Detect which cell encompasses the target text, then output its [x, y] center coordinate. 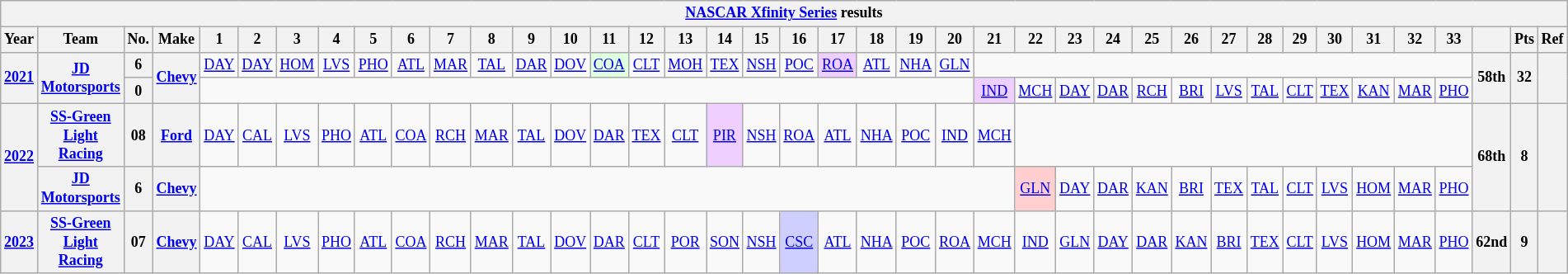
17 [838, 40]
MOH [686, 64]
68th [1492, 157]
Make [176, 40]
Team [81, 40]
33 [1454, 40]
62nd [1492, 242]
26 [1191, 40]
3 [297, 40]
24 [1113, 40]
PIR [725, 135]
22 [1035, 40]
29 [1299, 40]
28 [1265, 40]
08 [138, 135]
POR [686, 242]
21 [994, 40]
SON [725, 242]
7 [451, 40]
0 [138, 91]
31 [1373, 40]
2 [257, 40]
19 [916, 40]
14 [725, 40]
2022 [20, 157]
NASCAR Xfinity Series results [784, 13]
27 [1229, 40]
CSC [800, 242]
No. [138, 40]
30 [1335, 40]
Ref [1552, 40]
18 [876, 40]
20 [955, 40]
2023 [20, 242]
1 [219, 40]
Pts [1525, 40]
11 [610, 40]
4 [336, 40]
25 [1152, 40]
Ford [176, 135]
10 [570, 40]
16 [800, 40]
12 [646, 40]
13 [686, 40]
58th [1492, 78]
15 [762, 40]
2021 [20, 78]
23 [1075, 40]
07 [138, 242]
Year [20, 40]
5 [373, 40]
